Scan for the cell matching the given text and deliver its [X, Y] coordinate at center. 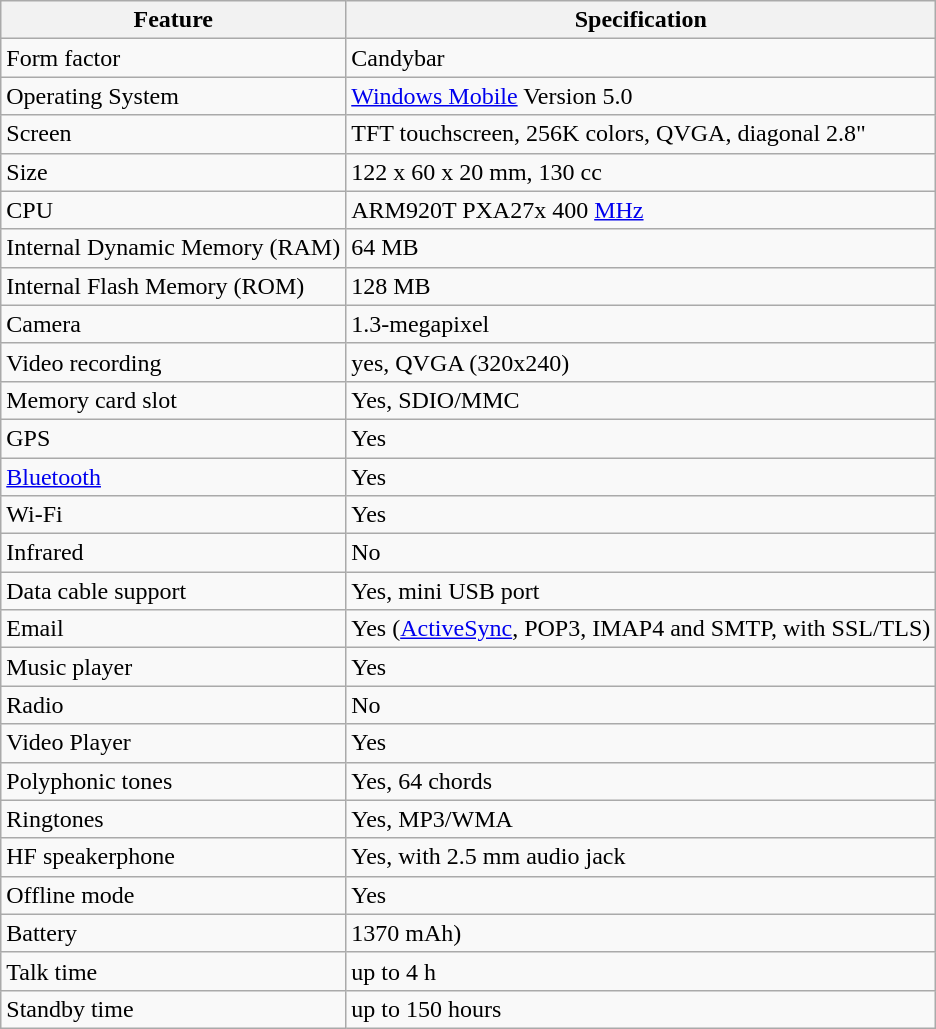
Yes, 64 chords [641, 781]
Standby time [174, 1009]
Windows Mobile Version 5.0 [641, 96]
Bluetooth [174, 477]
Email [174, 629]
Music player [174, 667]
Video recording [174, 362]
Feature [174, 20]
Size [174, 172]
Video Player [174, 743]
CPU [174, 210]
Internal Dynamic Memory (RAM) [174, 248]
Screen [174, 134]
Ringtones [174, 819]
Yes (ActiveSync, POP3, IMAP4 and SMTP, with SSL/TLS) [641, 629]
Form factor [174, 58]
122 x 60 x 20 mm, 130 cc [641, 172]
Battery [174, 933]
Wi-Fi [174, 515]
128 MB [641, 286]
1.3-megapixel [641, 324]
Candybar [641, 58]
64 MB [641, 248]
Talk time [174, 971]
Infrared [174, 553]
ARM920T PXA27x 400 MHz [641, 210]
Data cable support [174, 591]
Radio [174, 705]
Yes, SDIO/MMC [641, 400]
up to 150 hours [641, 1009]
Yes, with 2.5 mm audio jack [641, 857]
HF speakerphone [174, 857]
Internal Flash Memory (ROM) [174, 286]
1370 mAh) [641, 933]
Offline mode [174, 895]
Specification [641, 20]
Polyphonic tones [174, 781]
Camera [174, 324]
Yes, mini USB port [641, 591]
TFT touchscreen, 256K colors, QVGA, diagonal 2.8" [641, 134]
Memory card slot [174, 400]
Yes, MP3/WMA [641, 819]
Operating System [174, 96]
yes, QVGA (320x240) [641, 362]
up to 4 h [641, 971]
GPS [174, 438]
